Find where the given text appears and provide that cell's center as (x, y) coordinate. 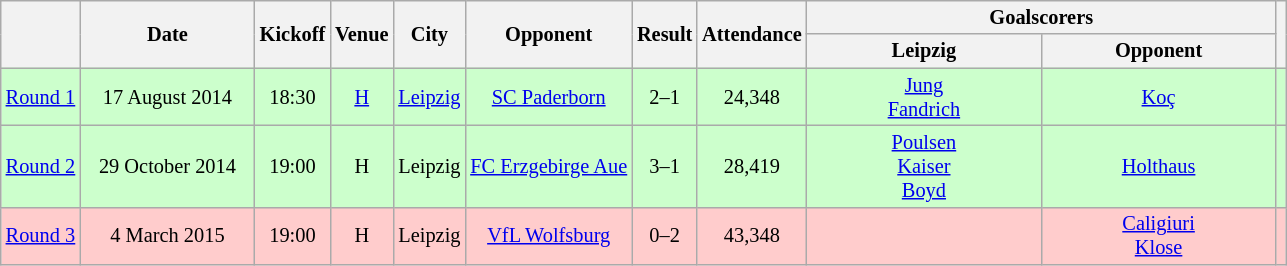
18:30 (292, 97)
Round 2 (40, 166)
Jung Fandrich (924, 97)
Result (664, 34)
Kickoff (292, 34)
Round 1 (40, 97)
VfL Wolfsburg (548, 236)
Round 3 (40, 236)
Attendance (752, 34)
24,348 (752, 97)
0–2 (664, 236)
City (429, 34)
4 March 2015 (168, 236)
Date (168, 34)
17 August 2014 (168, 97)
2–1 (664, 97)
3–1 (664, 166)
Holthaus (1158, 166)
Goalscorers (1042, 17)
Caligiuri Klose (1158, 236)
43,348 (752, 236)
28,419 (752, 166)
Poulsen Kaiser Boyd (924, 166)
Venue (362, 34)
FC Erzgebirge Aue (548, 166)
Koç (1158, 97)
29 October 2014 (168, 166)
SC Paderborn (548, 97)
